Return the [X, Y] coordinate for the center point of the cell that contains the specified text.  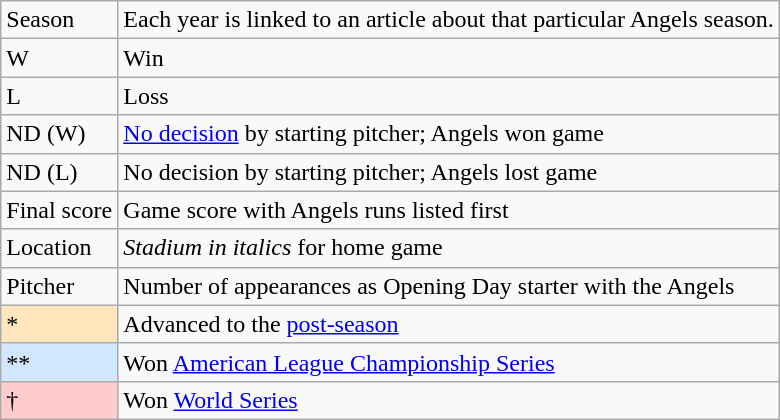
Number of appearances as Opening Day starter with the Angels [449, 286]
Advanced to the post-season [449, 324]
Win [449, 58]
Each year is linked to an article about that particular Angels season. [449, 20]
Final score [60, 210]
Season [60, 20]
Loss [449, 96]
W [60, 58]
* [60, 324]
Location [60, 248]
Game score with Angels runs listed first [449, 210]
Won American League Championship Series [449, 362]
† [60, 400]
No decision by starting pitcher; Angels lost game [449, 172]
No decision by starting pitcher; Angels won game [449, 134]
ND (L) [60, 172]
** [60, 362]
ND (W) [60, 134]
Won World Series [449, 400]
Pitcher [60, 286]
Stadium in italics for home game [449, 248]
L [60, 96]
